Capture the cell that displays the provided text and extract its (x, y) central coordinate. 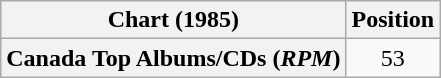
Chart (1985) (174, 20)
53 (393, 58)
Canada Top Albums/CDs (RPM) (174, 58)
Position (393, 20)
